Provide the (X, Y) coordinate of the cell's center where the given text is located.  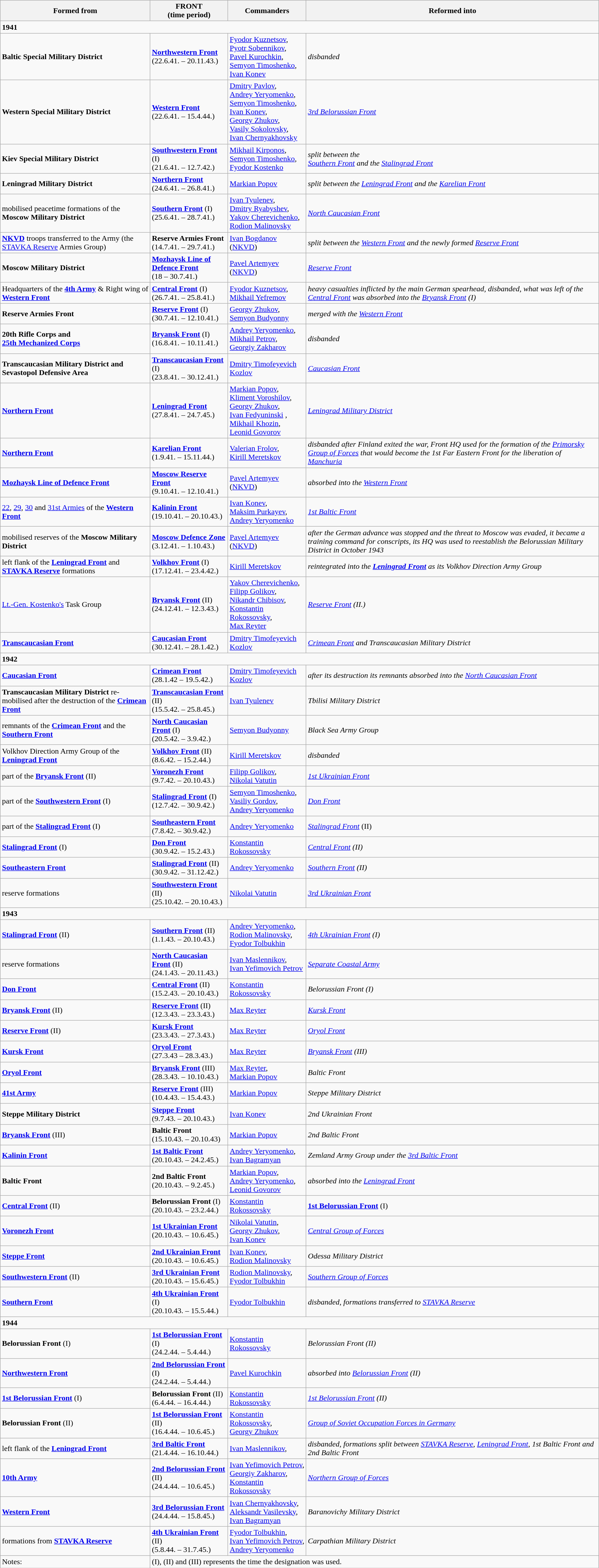
1943 (299, 914)
Southwestern Front (I)(21.6.41. – 12.7.42.) (189, 159)
Baltic Front(15.10.43. – 20.10.43) (189, 1134)
absorbed into Belorussian Front (II) (452, 1373)
Baranovichy Military District (452, 1511)
3rd Belorussian Front(24.4.44. – 15.8.45.) (189, 1511)
Stalingrad Front (II)(30.9.42. – 31.12.42.) (189, 868)
Southern Front (II)(1.1.43. – 20.10.43.) (189, 935)
Kursk Front(23.3.43. – 27.3.43.) (189, 1031)
Transcaucasian Front (II)(15.5.42. – 25.8.45.) (189, 701)
1st Ukrainian Front(20.10.43. – 10.6.45.) (189, 1231)
part of the Southwestern Front (I) (75, 801)
Reserve Front (452, 268)
1944 (299, 1323)
3rd Ukrainian Front(20.10.43. – 15.6.45.) (189, 1277)
1st Belorussian Front (II)(16.4.44. – 10.6.45.) (189, 1423)
Odessa Military District (452, 1256)
Southwestern Front (II) (75, 1277)
Western Front(22.6.41. – 15.4.44.) (189, 112)
NKVD troops transferred to the Army (the STAVKA Reserve Armies Group) (75, 242)
Western Front (75, 1511)
Kalinin Front (75, 1156)
Voronezh Front (75, 1231)
1941 (299, 27)
formations from STAVKA Reserve (75, 1541)
Western Special Military District (75, 112)
Northwestern Front(22.6.41. – 20.11.43.) (189, 57)
3rd Ukrainian Front (452, 893)
Dmitry Pavlov,Andrey Yeryomenko,Semyon Timoshenko,Ivan Konev,Georgy Zhukov,Vasily Sokolovsky,Ivan Chernyakhovsky (267, 112)
2nd Ukrainian Front(20.10.43. – 10.6.45.) (189, 1256)
Volkhov Direction Army Group of the Leningrad Front (75, 755)
mobilised reserves of the Moscow Military District (75, 541)
Baltic Special Military District (75, 57)
Volkhov Front (I)(17.12.41. – 23.4.42.) (189, 567)
Andrey Yeryomenko,Rodion Malinovsky,Fyodor Tolbukhin (267, 935)
Ivan Chernyakhovsky,Aleksandr Vasilevsky,Ivan Bagramyan (267, 1511)
left flank of the Leningrad Front (75, 1448)
Stalingrad Front (I) (75, 847)
Southwestern Front (II)(25.10.42. – 20.10.43.) (189, 893)
Semyon Timoshenko,Vasiliy Gordov,Andrey Yeryomenko (267, 801)
Markian Popov,Andrey Yeryomenko,Leonid Govorov (267, 1180)
Oryol Front(27.3.43 – 28.3.43.) (189, 1051)
3rd Belorussian Front (452, 112)
Northwestern Front (75, 1373)
Crimean Front(28.1.42 – 19.5.42.) (189, 675)
1942 (299, 659)
Fyodor Tolbukhin (267, 1302)
merged with the Western Front (452, 313)
Bryansk Front (II)(24.12.41. – 12.3.43.) (189, 604)
4th Ukrainian Front (I) (452, 935)
Crimean Front and Transcaucasian Military District (452, 643)
Mozhaysk Line of Defence Front(18 – 30.7.41.) (189, 268)
mobilised peacetime formations of theMoscow Military District (75, 213)
absorbed into the Western Front (452, 482)
North Caucasian Front (452, 213)
2nd Baltic Front(20.10.43. – 9.2.45.) (189, 1180)
Carpathian Military District (452, 1541)
Moscow Military District (75, 268)
disbanded, formations transferred to STAVKA Reserve (452, 1302)
remnants of the Crimean Front and the Southern Front (75, 730)
Georgy Zhukov,Semyon Budyonny (267, 313)
1st Baltic Front (452, 512)
Ivan Tyulenev (267, 701)
Fyodor Tolbukhin,Ivan Yefimovich Petrov,Andrey Yeryomenko (267, 1541)
Southeastern Front (75, 868)
Fyodor Kuznetsov,Mikhail Yefremov (267, 293)
Reserve Armies Front(14.7.41. – 29.7.41.) (189, 242)
Steppe Front (75, 1256)
Lt.-Gen. Kostenko's Task Group (75, 604)
Fyodor Kuznetsov,Pyotr Sobennikov,Pavel Kurochkin,Semyon Timoshenko, Ivan Konev (267, 57)
Headquarters of the 4th Army & Right wing of Western Front (75, 293)
Ivan Tyulenev,Dmitry Ryabyshev,Yakov Cherevichenko,Rodion Malinovsky (267, 213)
2nd Baltic Front (452, 1134)
Reserve Front (I)(30.7.41. – 12.10.41.) (189, 313)
Valerian Frolov,Kirill Meretskov (267, 453)
Southern Front (I)(25.6.41. – 28.7.41.) (189, 213)
Central Front (II)(15.2.43. – 20.10.43.) (189, 989)
10th Army (75, 1478)
Southeastern Front(7.8.42. – 30.9.42.) (189, 826)
Southern Front (75, 1302)
Tbilisi Military District (452, 701)
Reserve Front (II) (75, 1031)
split between theSouthern Front and the Stalingrad Front (452, 159)
Central Front (I)(26.7.41. – 25.8.41.) (189, 293)
part of the Bryansk Front (II) (75, 776)
Don Front(30.9.42. – 15.2.43.) (189, 847)
Mozhaysk Line of Defence Front (75, 482)
left flank of the Leningrad Front and STAVKA Reserve formations (75, 567)
Ivan Maslennikov, (267, 1448)
1st Belorussian Front (II) (452, 1398)
Karelian Front(1.9.41. – 15.11.44.) (189, 453)
Transcaucasian Front (75, 643)
20th Rifle Corps and25th Mechanized Corps (75, 339)
Leningrad Front(27.8.41. – 24.7.45.) (189, 411)
Max Reyter,Markian Popov (267, 1072)
Ivan Bogdanov(NKVD) (267, 242)
Southern Group of Forces (452, 1277)
Northern Front(24.6.41. – 26.8.41.) (189, 184)
2nd Belorussian Front (II)(24.4.44. – 10.6.45.) (189, 1478)
Black Sea Army Group (452, 730)
North Caucasian Front (II)(24.1.43. – 20.11.43.) (189, 964)
Formed from (75, 11)
Stalingrad Front (I)(12.7.42. – 30.9.42.) (189, 801)
Bryansk Front (III)(28.3.43. – 10.10.43.) (189, 1072)
Markian Popov,Kliment Voroshilov,Georgy Zhukov,Ivan Fedyuninski ,Mikhail Khozin,Leonid Govorov (267, 411)
Southern Front (II) (452, 868)
Andrey Yeryomenko,Mikhail Petrov,Georgiy Zakharov (267, 339)
22, 29, 30 and 31st Armies of the Western Front (75, 512)
heavy casualties inflicted by the main German spearhead, disbanded, what was left of the Central Front was absorbed into the Bryansk Front (I) (452, 293)
Reserve Front (II.) (452, 604)
Belorussian Front (I)(20.10.43. – 23.2.44.) (189, 1206)
North Caucasian Front (I)(20.5.42. – 3.9.42.) (189, 730)
Notes: (75, 1562)
after its destruction its remnants absorbed into the North Caucasian Front (452, 675)
Group of Soviet Occupation Forces in Germany (452, 1423)
Reformed into (452, 11)
Yakov Cherevichenko,Filipp Golikov,Nikandr Chibisov,Konstantin Rokossovsky,Max Reyter (267, 604)
1st Ukrainian Front (452, 776)
Volkhov Front (II)(8.6.42. – 15.2.44.) (189, 755)
2nd Ukrainian Front (452, 1114)
part of the Stalingrad Front (I) (75, 826)
Ivan Konev,Rodion Malinovsky (267, 1256)
Transcaucasian Front (I)(23.8.41. – 30.12.41.) (189, 368)
4th Ukrainian Front (II)(5.8.44. – 31.7.45.) (189, 1541)
Commanders (267, 11)
absorbed into the Leningrad Front (452, 1180)
Moscow Defence Zone(3.12.41. – 1.10.43.) (189, 541)
Bryansk Front (II) (75, 1010)
Ivan Konev (267, 1114)
Ivan Yefimovich Petrov,Georgiy Zakharov,Konstantin Rokossovsky (267, 1478)
4th Ukrainian Front (I)(20.10.43. – 15.5.44.) (189, 1302)
disbanded, formations split between STAVKA Reserve, Leningrad Front, 1st Baltic Front and 2nd Baltic Front (452, 1448)
Pavel Kurochkin (267, 1373)
Kiev Special Military District (75, 159)
Caucasian Front(30.12.41. – 28.1.42.) (189, 643)
Ivan Konev,Maksim Purkayev,Andrey Yeryomenko (267, 512)
Voronezh Front(9.7.42. – 20.10.43.) (189, 776)
Kalinin Front(19.10.41. – 20.10.43.) (189, 512)
3rd Baltic Front(21.4.44. – 16.10.44.) (189, 1448)
Moscow Reserve Front(9.10.41. – 12.10.41.) (189, 482)
Bryansk Front (I)(16.8.41. – 10.11.41.) (189, 339)
Zemland Army Group under the 3rd Baltic Front (452, 1156)
Rodion Malinovsky,Fyodor Tolbukhin (267, 1277)
Ivan Maslennikov,Ivan Yefimovich Petrov (267, 964)
FRONT(time period) (189, 11)
Central Group of Forces (452, 1231)
Separate Coastal Army (452, 964)
Nikolai Vatutin (267, 893)
Nikolai Vatutin,Georgy Zhukov,Ivan Konev (267, 1231)
41st Army (75, 1093)
Mikhail Kirponos,Semyon Timoshenko,Fyodor Kostenko (267, 159)
2nd Belorussian Front (I)(24.2.44. – 5.4.44.) (189, 1373)
reintegrated into the Leningrad Front as its Volkhov Direction Army Group (452, 567)
Belorussian Front (II)(6.4.44. – 16.4.44.) (189, 1398)
Transcaucasian Military District and Sevastopol Defensive Area (75, 368)
1st Baltic Front(20.10.43. – 24.2.45.) (189, 1156)
1st Belorussian Front (I)(24.2.44. – 5.4.44.) (189, 1344)
split between the Leningrad Front and the Karelian Front (452, 184)
Reserve Front (II)(12.3.43. – 23.3.43.) (189, 1010)
Reserve Armies Front (75, 313)
Konstantin Rokossovsky,Georgy Zhukov (267, 1423)
(I), (II) and (III) represents the time the designation was used. (374, 1562)
Filipp Golikov,Nikolai Vatutin (267, 776)
Transcaucasian Military District re-mobilised after the destruction of the Crimean Front (75, 701)
Semyon Budyonny (267, 730)
Northern Group of Forces (452, 1478)
Steppe Front(9.7.43. – 20.10.43.) (189, 1114)
Reserve Front (III)(10.4.43. – 15.4.43.) (189, 1093)
Andrey Yeryomenko,Ivan Bagramyan (267, 1156)
split between the Western Front and the newly formed Reserve Front (452, 242)
